Find where the given text appears and provide that cell's center as [x, y] coordinate. 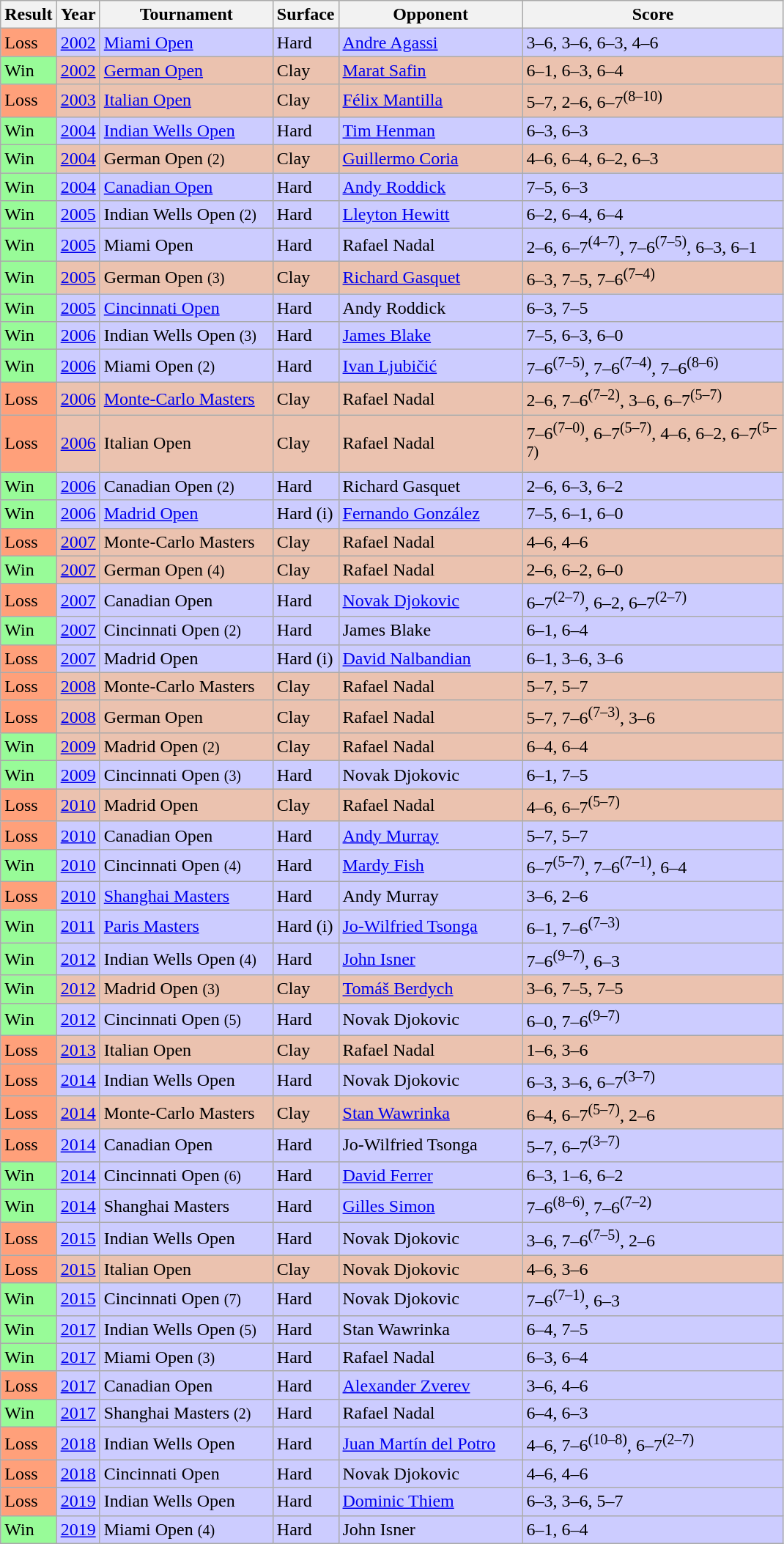
German Open (2) [186, 159]
Indian Wells Open (5) [186, 1329]
7–6(9–7), 6–3 [653, 959]
Canadian Open (2) [186, 486]
3–6, 3–6, 6–3, 4–6 [653, 43]
1–6, 3–6 [653, 1050]
David Ferrer [431, 1175]
Cincinnati Open (4) [186, 865]
7–6(7–5), 7–6(7–4), 7–6(8–6) [653, 367]
Cincinnati Open (3) [186, 775]
Score [653, 15]
Year [78, 15]
6–2, 6–4, 6–4 [653, 215]
Gilles Simon [431, 1207]
3–6, 7–6(7–5), 2–6 [653, 1239]
Andre Agassi [431, 43]
7–5, 6–3 [653, 187]
6–3, 3–6, 5–7 [653, 1501]
7–6(7–1), 6–3 [653, 1299]
Miami Open (2) [186, 367]
6–3, 7–5, 7–6(7–4) [653, 277]
4–6, 6–7(5–7) [653, 805]
6–3, 7–5 [653, 308]
2–6, 6–2, 6–0 [653, 570]
6–3, 1–6, 6–2 [653, 1175]
Tomáš Berdych [431, 989]
6–4, 7–5 [653, 1329]
6–0, 7–6(9–7) [653, 1019]
4–6, 3–6 [653, 1269]
2–6, 7–6(7–2), 3–6, 6–7(5–7) [653, 399]
3–6, 2–6 [653, 896]
Cincinnati Open (2) [186, 631]
Cincinnati Open (7) [186, 1299]
Result [29, 15]
2–6, 6–3, 6–2 [653, 486]
2011 [78, 927]
Indian Wells Open (2) [186, 215]
Opponent [431, 15]
Juan Martín del Potro [431, 1444]
6–3, 3–6, 6–7(3–7) [653, 1081]
6–1, 7–6(7–3) [653, 927]
David Nalbandian [431, 658]
Tournament [186, 15]
Cincinnati Open (6) [186, 1175]
Fernando González [431, 514]
6–1, 6–3, 6–4 [653, 70]
6–3, 6–4 [653, 1357]
6–4, 6–3 [653, 1413]
German Open (4) [186, 570]
6–4, 6–4 [653, 747]
7–6(8–6), 7–6(7–2) [653, 1207]
Shanghai Masters (2) [186, 1413]
2–6, 6–7(4–7), 7–6(7–5), 6–3, 6–1 [653, 245]
Indian Wells Open (3) [186, 336]
Alexander Zverev [431, 1385]
Dominic Thiem [431, 1501]
Guillermo Coria [431, 159]
5–7, 7–6(7–3), 3–6 [653, 717]
Paris Masters [186, 927]
Miami Open (4) [186, 1529]
Marat Safin [431, 70]
Madrid Open (2) [186, 747]
4–6, 6–4, 6–2, 6–3 [653, 159]
5–7, 2–6, 6–7(8–10) [653, 101]
3–6, 7–5, 7–5 [653, 989]
6–1, 7–5 [653, 775]
Surface [306, 15]
Félix Mantilla [431, 101]
2003 [78, 101]
Lleyton Hewitt [431, 215]
Ivan Ljubičić [431, 367]
Tim Henman [431, 130]
6–3, 6–3 [653, 130]
7–6(7–0), 6–7(5–7), 4–6, 6–2, 6–7(5–7) [653, 444]
7–5, 6–3, 6–0 [653, 336]
6–1, 3–6, 3–6 [653, 658]
Indian Wells Open (4) [186, 959]
Miami Open (3) [186, 1357]
2013 [78, 1050]
Madrid Open (3) [186, 989]
7–5, 6–1, 6–0 [653, 514]
6–7(2–7), 6–2, 6–7(2–7) [653, 600]
6–7(5–7), 7–6(7–1), 6–4 [653, 865]
4–6, 7–6(10–8), 6–7(2–7) [653, 1444]
6–4, 6–7(5–7), 2–6 [653, 1113]
3–6, 4–6 [653, 1385]
Mardy Fish [431, 865]
Cincinnati Open (5) [186, 1019]
German Open (3) [186, 277]
5–7, 6–7(3–7) [653, 1145]
